For the text-containing cell, return its midpoint in [x, y] coordinate format. 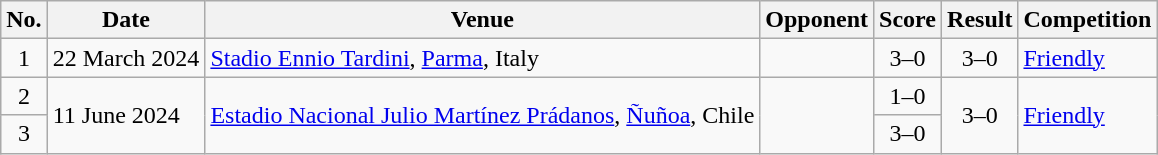
11 June 2024 [126, 115]
Stadio Ennio Tardini, Parma, Italy [482, 58]
No. [24, 20]
Opponent [817, 20]
1–0 [908, 96]
Venue [482, 20]
1 [24, 58]
Score [908, 20]
Estadio Nacional Julio Martínez Prádanos, Ñuñoa, Chile [482, 115]
Competition [1088, 20]
Result [980, 20]
22 March 2024 [126, 58]
Date [126, 20]
3 [24, 134]
2 [24, 96]
